Provide the [x, y] coordinate of the cell's center where the given text is located.  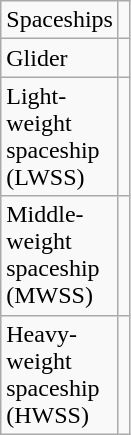
Glider [60, 58]
Middle-weightspaceship(MWSS) [60, 256]
Heavy-weightspaceship(HWSS) [60, 374]
Spaceships [60, 20]
Light-weightspaceship(LWSS) [60, 136]
